Scan for the cell matching the given text and deliver its [X, Y] coordinate at center. 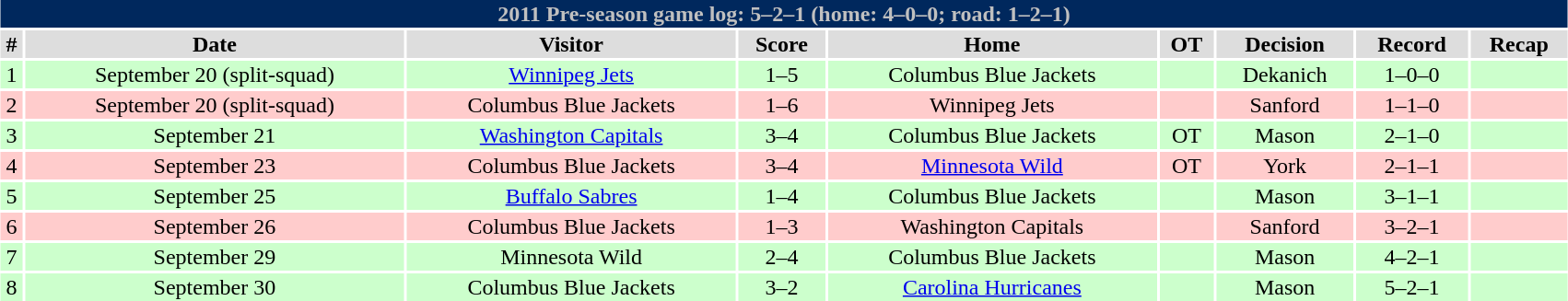
Home [991, 44]
6 [11, 226]
8 [11, 287]
September 25 [214, 196]
September 26 [214, 226]
Decision [1284, 44]
Record [1411, 44]
3 [11, 135]
Dekanich [1284, 75]
Recap [1518, 44]
1–5 [782, 75]
1 [11, 75]
3–2–1 [1411, 226]
September 29 [214, 257]
2011 Pre-season game log: 5–2–1 (home: 4–0–0; road: 1–2–1) [784, 14]
2–4 [782, 257]
7 [11, 257]
Visitor [571, 44]
September 23 [214, 166]
Carolina Hurricanes [991, 287]
5 [11, 196]
3–1–1 [1411, 196]
2 [11, 105]
September 21 [214, 135]
1–6 [782, 105]
1–0–0 [1411, 75]
York [1284, 166]
5–2–1 [1411, 287]
2–1–0 [1411, 135]
Buffalo Sabres [571, 196]
4–2–1 [1411, 257]
1–3 [782, 226]
4 [11, 166]
September 30 [214, 287]
3–2 [782, 287]
# [11, 44]
Score [782, 44]
1–1–0 [1411, 105]
2–1–1 [1411, 166]
1–4 [782, 196]
Date [214, 44]
